Find where the given text appears and provide that cell's center as [X, Y] coordinate. 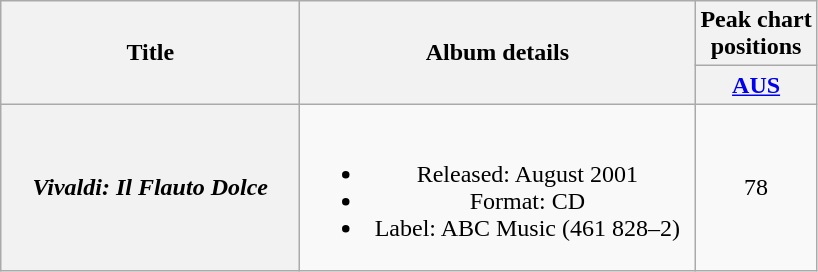
Album details [498, 52]
78 [756, 188]
Released: August 2001Format: CDLabel: ABC Music (461 828–2) [498, 188]
AUS [756, 85]
Title [150, 52]
Vivaldi: Il Flauto Dolce [150, 188]
Peak chartpositions [756, 34]
